Capture the cell that displays the provided text and extract its [x, y] central coordinate. 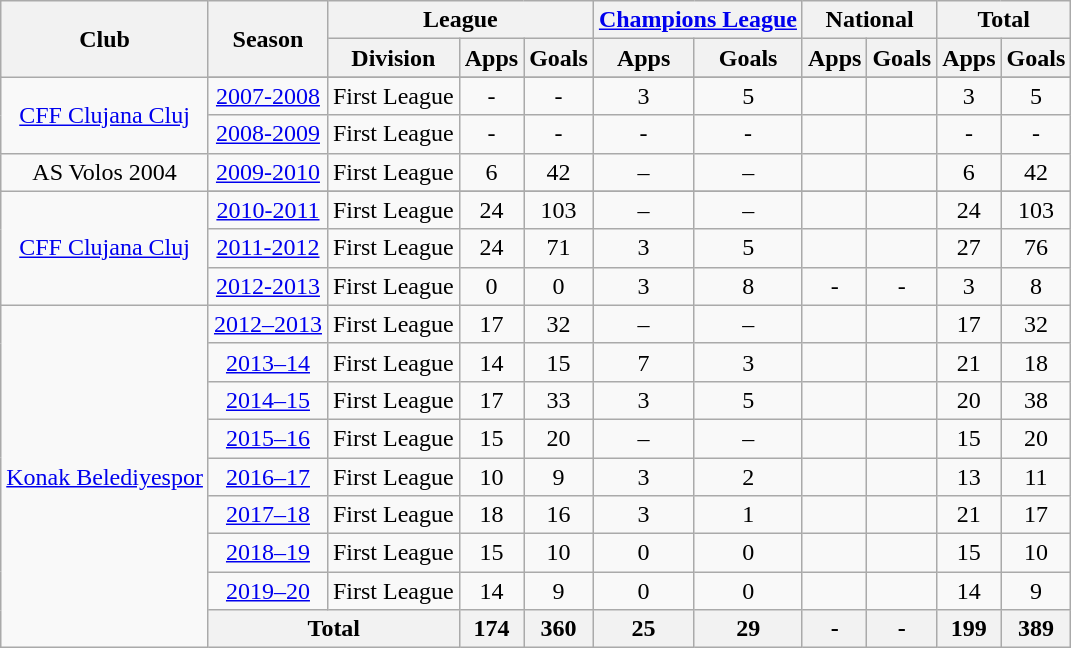
2012–2013 [268, 324]
38 [1036, 400]
2014–15 [268, 400]
National [869, 20]
29 [748, 629]
Konak Belediyespor [105, 476]
1 [748, 515]
Champions League [698, 20]
33 [559, 400]
2019–20 [268, 591]
2 [748, 477]
Club [105, 39]
Season [268, 39]
11 [1036, 477]
174 [491, 629]
Division [393, 58]
2016–17 [268, 477]
2018–19 [268, 553]
2010-2011 [268, 210]
AS Volos 2004 [105, 172]
389 [1036, 629]
2011-2012 [268, 248]
27 [969, 248]
League [460, 20]
360 [559, 629]
2007-2008 [268, 96]
2012-2013 [268, 286]
71 [559, 248]
2008-2009 [268, 134]
2015–16 [268, 438]
2017–18 [268, 515]
2013–14 [268, 362]
2009-2010 [268, 172]
7 [643, 362]
25 [643, 629]
16 [559, 515]
199 [969, 629]
13 [969, 477]
76 [1036, 248]
